Provide the [X, Y] coordinate of the cell's center where the given text is located.  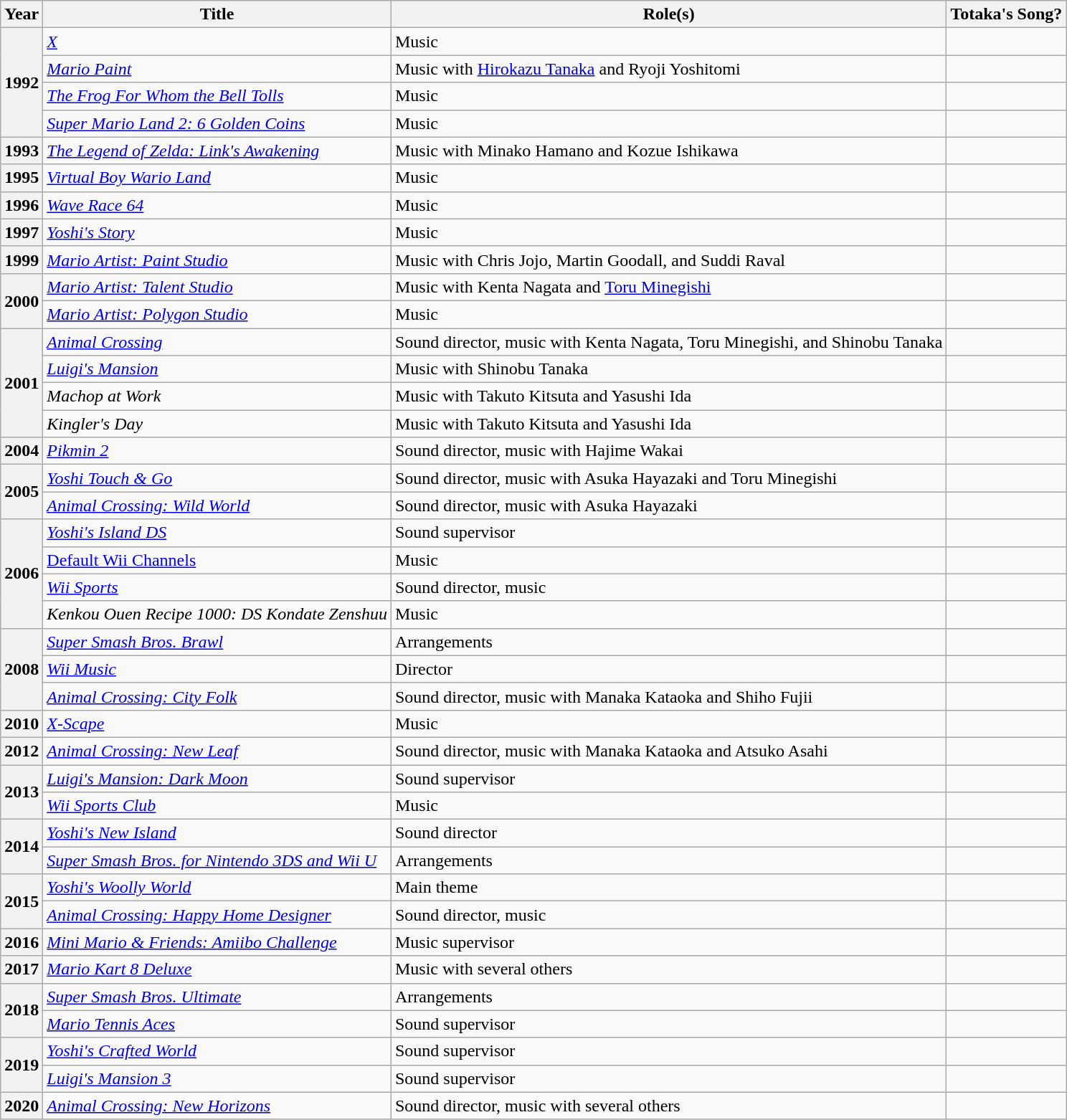
X-Scape [217, 723]
2017 [22, 969]
Yoshi's Island DS [217, 533]
2004 [22, 451]
Mario Paint [217, 69]
Default Wii Channels [217, 560]
Super Smash Bros. Brawl [217, 642]
2008 [22, 669]
Music with Shinobu Tanaka [668, 369]
Mini Mario & Friends: Amiibo Challenge [217, 942]
Animal Crossing: Happy Home Designer [217, 915]
Music with Minako Hamano and Kozue Ishikawa [668, 151]
Music supervisor [668, 942]
Mario Artist: Paint Studio [217, 260]
Animal Crossing: New Horizons [217, 1106]
Animal Crossing: City Folk [217, 696]
Machop at Work [217, 397]
1996 [22, 205]
2013 [22, 792]
2010 [22, 723]
Sound director, music with Manaka Kataoka and Atsuko Asahi [668, 751]
Kingler's Day [217, 424]
Super Smash Bros. Ultimate [217, 997]
2019 [22, 1065]
Mario Artist: Talent Studio [217, 287]
X [217, 42]
2020 [22, 1106]
1995 [22, 178]
Wii Sports [217, 587]
Yoshi's New Island [217, 833]
1992 [22, 82]
Year [22, 14]
Luigi's Mansion: Dark Moon [217, 778]
Wii Music [217, 669]
2000 [22, 300]
Music with Kenta Nagata and Toru Minegishi [668, 287]
Super Mario Land 2: 6 Golden Coins [217, 123]
2001 [22, 383]
Director [668, 669]
Animal Crossing [217, 342]
1997 [22, 232]
Sound director, music with Asuka Hayazaki [668, 506]
Wave Race 64 [217, 205]
Totaka's Song? [1007, 14]
Title [217, 14]
Luigi's Mansion 3 [217, 1078]
2015 [22, 901]
2006 [22, 574]
Music with several others [668, 969]
Sound director, music with Kenta Nagata, Toru Minegishi, and Shinobu Tanaka [668, 342]
The Legend of Zelda: Link's Awakening [217, 151]
Sound director [668, 833]
Animal Crossing: Wild World [217, 506]
Animal Crossing: New Leaf [217, 751]
2016 [22, 942]
Music with Chris Jojo, Martin Goodall, and Suddi Raval [668, 260]
Yoshi Touch & Go [217, 478]
Yoshi's Crafted World [217, 1051]
The Frog For Whom the Bell Tolls [217, 96]
Virtual Boy Wario Land [217, 178]
Main theme [668, 888]
Music with Hirokazu Tanaka and Ryoji Yoshitomi [668, 69]
1999 [22, 260]
Sound director, music with several others [668, 1106]
Mario Artist: Polygon Studio [217, 314]
Sound director, music with Manaka Kataoka and Shiho Fujii [668, 696]
1993 [22, 151]
Kenkou Ouen Recipe 1000: DS Kondate Zenshuu [217, 614]
Wii Sports Club [217, 806]
Yoshi's Woolly World [217, 888]
Yoshi's Story [217, 232]
Role(s) [668, 14]
Luigi's Mansion [217, 369]
2012 [22, 751]
Pikmin 2 [217, 451]
Super Smash Bros. for Nintendo 3DS and Wii U [217, 860]
Mario Tennis Aces [217, 1024]
Sound director, music with Asuka Hayazaki and Toru Minegishi [668, 478]
2018 [22, 1010]
Sound director, music with Hajime Wakai [668, 451]
2014 [22, 847]
Mario Kart 8 Deluxe [217, 969]
2005 [22, 492]
